Locate the cell with the specified text and output its [x, y] center coordinate. 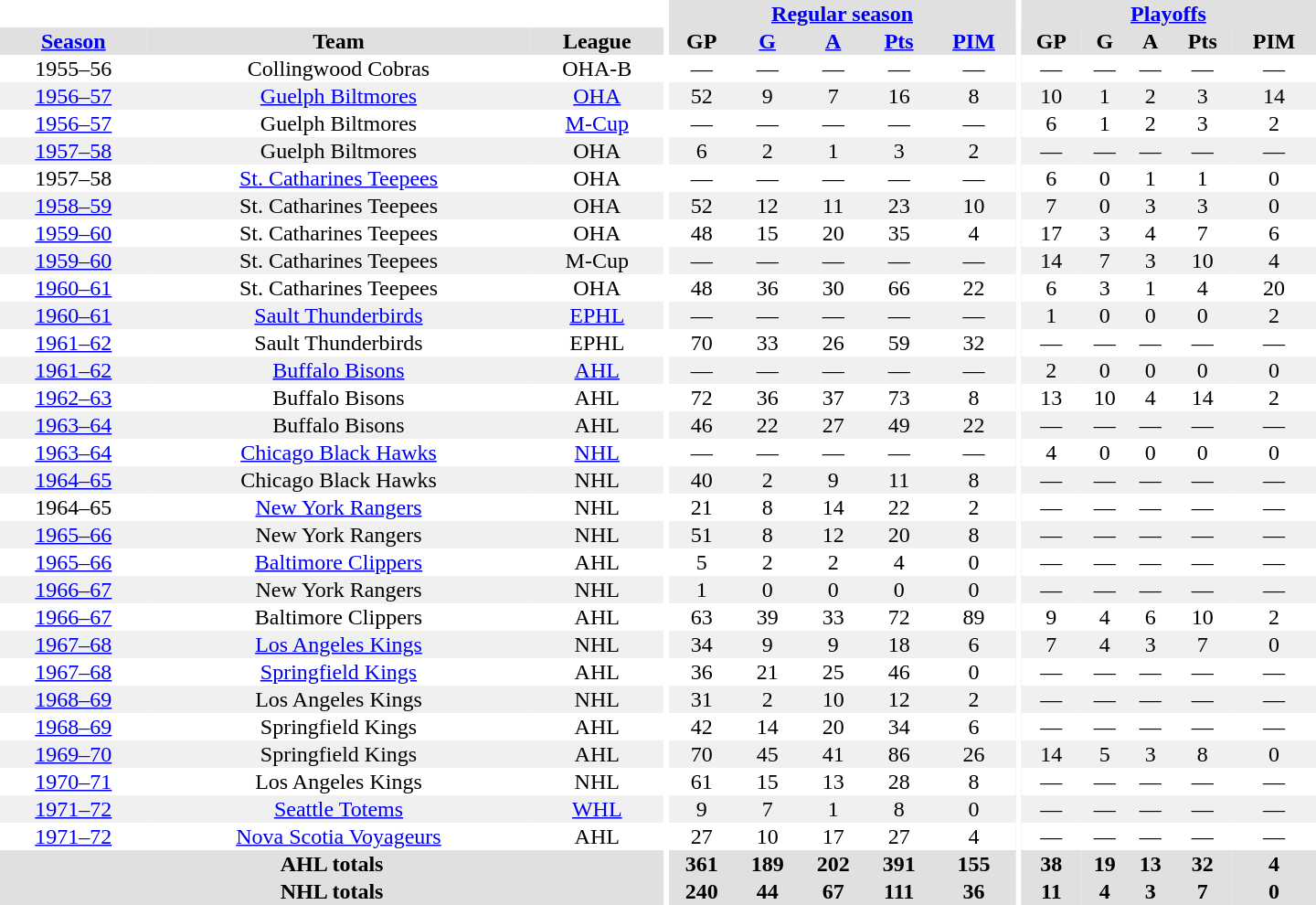
89 [974, 617]
Team [339, 41]
1962–63 [73, 398]
19 [1105, 864]
37 [833, 398]
Collingwood Cobras [339, 69]
49 [899, 425]
51 [702, 535]
League [597, 41]
61 [702, 782]
30 [833, 288]
73 [899, 398]
35 [899, 233]
63 [702, 617]
Regular season [843, 14]
240 [702, 891]
23 [899, 206]
AHL totals [332, 864]
25 [833, 672]
Nova Scotia Voyageurs [339, 836]
59 [899, 343]
Season [73, 41]
111 [899, 891]
OHA-B [597, 69]
WHL [597, 809]
66 [899, 288]
28 [899, 782]
67 [833, 891]
155 [974, 864]
189 [768, 864]
Playoffs [1168, 14]
1969–70 [73, 754]
Seattle Totems [339, 809]
45 [768, 754]
31 [702, 699]
16 [899, 96]
202 [833, 864]
18 [899, 644]
NHL totals [332, 891]
1970–71 [73, 782]
361 [702, 864]
44 [768, 891]
40 [702, 480]
86 [899, 754]
1955–56 [73, 69]
41 [833, 754]
39 [768, 617]
38 [1051, 864]
391 [899, 864]
1958–59 [73, 206]
42 [702, 727]
